Return [X, Y] of the center of cell containing provided text 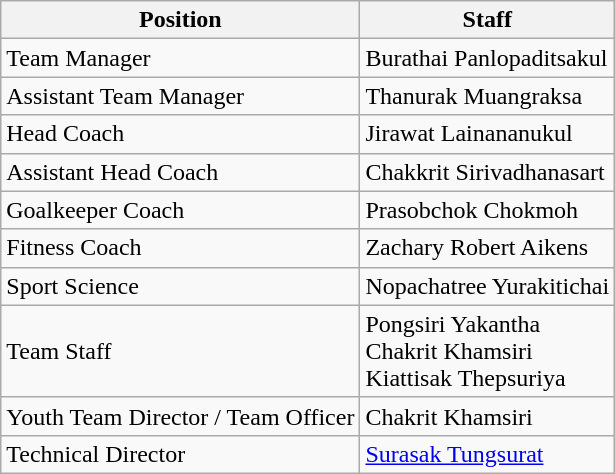
Fitness Coach [180, 248]
Chakkrit Sirivadhanasart [488, 172]
Pongsiri Yakantha Chakrit Khamsiri Kiattisak Thepsuriya [488, 351]
Head Coach [180, 134]
Nopachatree Yurakitichai [488, 286]
Assistant Head Coach [180, 172]
Assistant Team Manager [180, 96]
Technical Director [180, 454]
Staff [488, 20]
Zachary Robert Aikens [488, 248]
Burathai Panlopaditsakul [488, 58]
Prasobchok Chokmoh [488, 210]
Sport Science [180, 286]
Youth Team Director / Team Officer [180, 416]
Position [180, 20]
Jirawat Lainananukul [488, 134]
Chakrit Khamsiri [488, 416]
Team Staff [180, 351]
Team Manager [180, 58]
Thanurak Muangraksa [488, 96]
Surasak Tungsurat [488, 454]
Goalkeeper Coach [180, 210]
